From the cell containing the given text, extract its center point as [X, Y] coordinate. 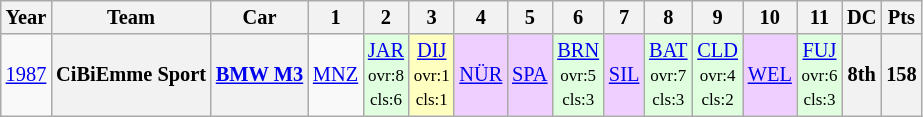
MNZ [336, 75]
SIL [624, 75]
3 [432, 17]
BRNovr:5cls:3 [578, 75]
Team [131, 17]
2 [386, 17]
NÜR [480, 75]
Pts [901, 17]
11 [820, 17]
6 [578, 17]
BATovr:7cls:3 [668, 75]
SPA [530, 75]
1 [336, 17]
CiBiEmme Sport [131, 75]
BMW M3 [260, 75]
1987 [26, 75]
158 [901, 75]
9 [717, 17]
DIJovr:1cls:1 [432, 75]
JARovr:8cls:6 [386, 75]
Car [260, 17]
8th [862, 75]
DC [862, 17]
4 [480, 17]
5 [530, 17]
CLDovr:4cls:2 [717, 75]
Year [26, 17]
WEL [770, 75]
FUJovr:6cls:3 [820, 75]
7 [624, 17]
10 [770, 17]
8 [668, 17]
